Provide the (x, y) coordinate of the cell's center where the given text is located.  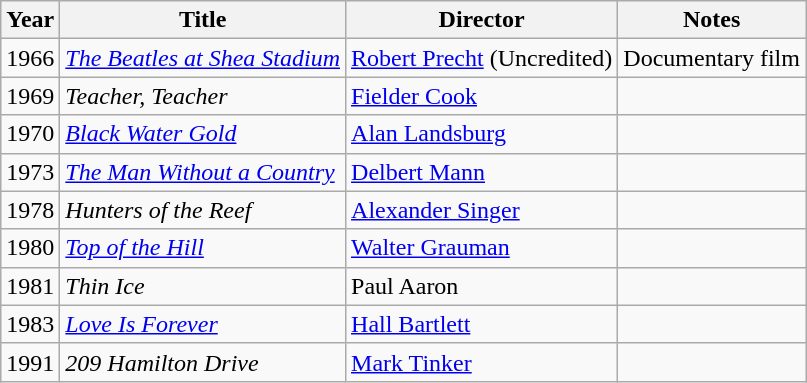
1980 (30, 248)
Alan Landsburg (482, 134)
Delbert Mann (482, 172)
Director (482, 20)
Black Water Gold (203, 134)
Documentary film (712, 58)
Alexander Singer (482, 210)
Top of the Hill (203, 248)
The Man Without a Country (203, 172)
1966 (30, 58)
Fielder Cook (482, 96)
1973 (30, 172)
Title (203, 20)
Mark Tinker (482, 362)
Teacher, Teacher (203, 96)
Year (30, 20)
1991 (30, 362)
Walter Grauman (482, 248)
1983 (30, 324)
209 Hamilton Drive (203, 362)
Notes (712, 20)
The Beatles at Shea Stadium (203, 58)
Paul Aaron (482, 286)
Thin Ice (203, 286)
Hall Bartlett (482, 324)
Love Is Forever (203, 324)
1970 (30, 134)
1978 (30, 210)
1981 (30, 286)
1969 (30, 96)
Robert Precht (Uncredited) (482, 58)
Hunters of the Reef (203, 210)
